Extract the [X, Y] coordinate from the center of the cell holding the provided text.  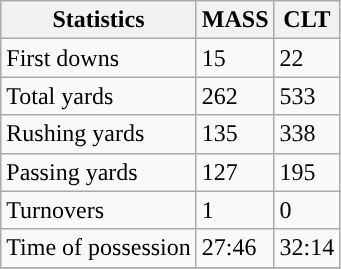
Time of possession [99, 248]
Statistics [99, 20]
127 [235, 172]
1 [235, 210]
533 [307, 96]
Turnovers [99, 210]
Total yards [99, 96]
338 [307, 134]
Rushing yards [99, 134]
First downs [99, 58]
CLT [307, 20]
195 [307, 172]
MASS [235, 20]
262 [235, 96]
Passing yards [99, 172]
15 [235, 58]
22 [307, 58]
27:46 [235, 248]
32:14 [307, 248]
0 [307, 210]
135 [235, 134]
